Determine the [x, y] coordinate at the center of the cell enclosing the given text.  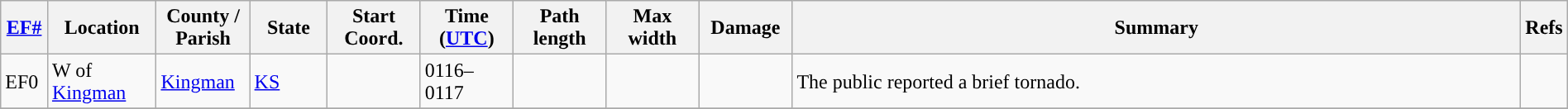
Refs [1545, 28]
The public reported a brief tornado. [1156, 81]
Path length [560, 28]
0116–0117 [466, 81]
EF0 [25, 81]
Damage [746, 28]
W of Kingman [101, 81]
KS [289, 81]
Location [101, 28]
Start Coord. [374, 28]
EF# [25, 28]
Max width [653, 28]
Summary [1156, 28]
County / Parish [203, 28]
Time (UTC) [466, 28]
State [289, 28]
Kingman [203, 81]
